Search for the cell housing the specified text and yield its (x, y) center coordinate. 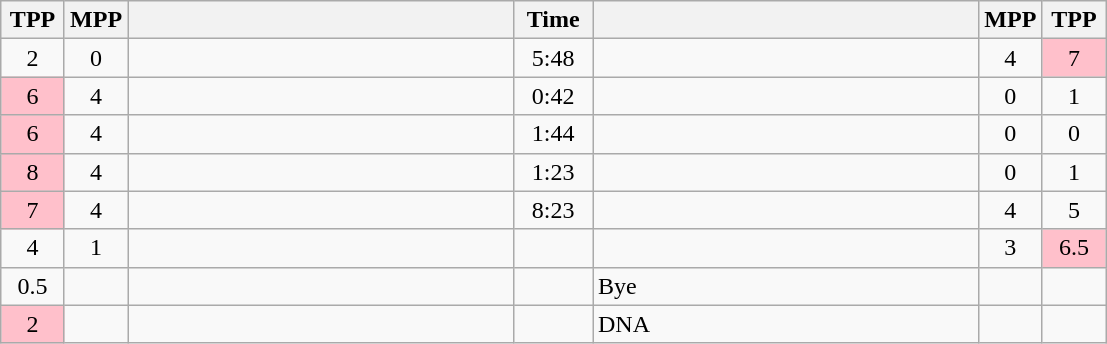
5 (1074, 210)
DNA (785, 324)
0.5 (33, 286)
6.5 (1074, 248)
Bye (785, 286)
1:44 (554, 134)
0:42 (554, 96)
Time (554, 20)
1:23 (554, 172)
5:48 (554, 58)
8:23 (554, 210)
3 (1011, 248)
8 (33, 172)
